Detect which cell encompasses the target text, then output its [x, y] center coordinate. 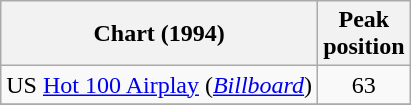
Peakposition [364, 34]
Chart (1994) [160, 34]
63 [364, 85]
US Hot 100 Airplay (Billboard) [160, 85]
